Output the (x, y) coordinate of the center of the cell containing the given text.  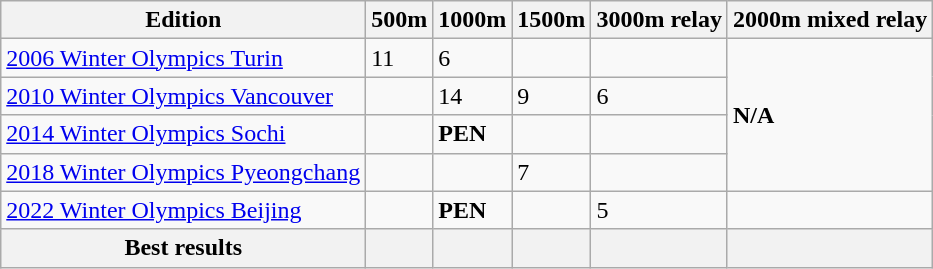
2006 Winter Olympics Turin (184, 58)
2018 Winter Olympics Pyeongchang (184, 172)
2014 Winter Olympics Sochi (184, 134)
7 (552, 172)
N/A (830, 115)
5 (660, 210)
2022 Winter Olympics Beijing (184, 210)
2010 Winter Olympics Vancouver (184, 96)
3000m relay (660, 20)
1000m (472, 20)
14 (472, 96)
9 (552, 96)
Edition (184, 20)
Best results (184, 248)
500m (400, 20)
11 (400, 58)
1500m (552, 20)
2000m mixed relay (830, 20)
